Detect which cell encompasses the target text, then output its (X, Y) center coordinate. 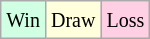
Draw (72, 20)
Loss (126, 20)
Win (24, 20)
